From the cell containing the given text, extract its center point as [X, Y] coordinate. 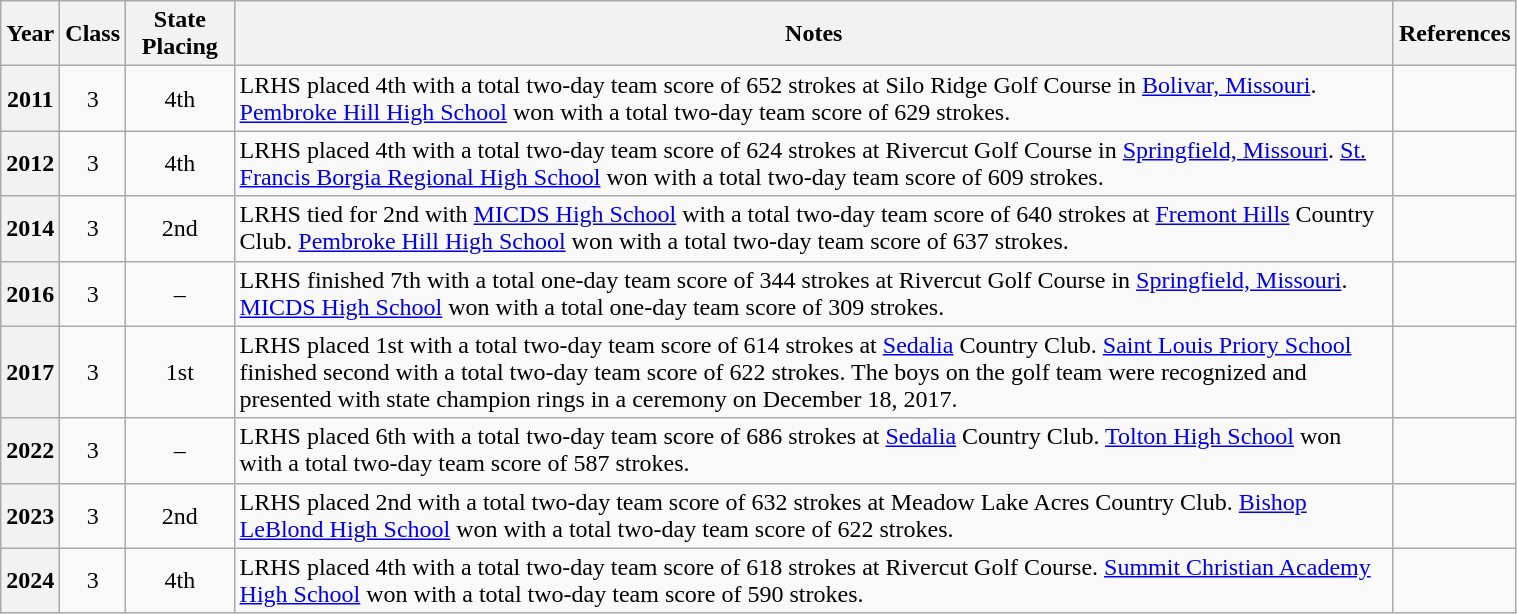
State Placing [180, 34]
Class [93, 34]
1st [180, 372]
2016 [30, 294]
2012 [30, 164]
2024 [30, 580]
2014 [30, 228]
Notes [814, 34]
Year [30, 34]
References [1454, 34]
2023 [30, 516]
2011 [30, 98]
2017 [30, 372]
2022 [30, 450]
